Detect which cell encompasses the target text, then output its [X, Y] center coordinate. 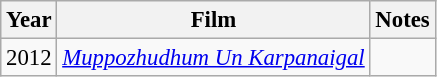
Muppozhudhum Un Karpanaigal [214, 58]
Year [29, 20]
Film [214, 20]
Notes [402, 20]
2012 [29, 58]
